Scan for the cell matching the given text and deliver its [x, y] coordinate at center. 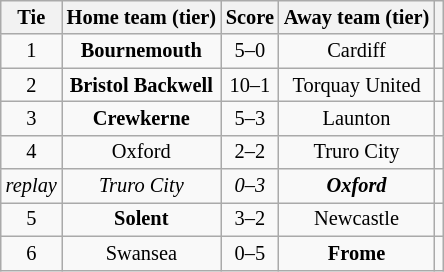
5–3 [250, 118]
1 [32, 51]
Home team (tier) [142, 17]
Newcastle [356, 219]
6 [32, 253]
Frome [356, 253]
4 [32, 152]
Torquay United [356, 85]
3–2 [250, 219]
Cardiff [356, 51]
Launton [356, 118]
0–3 [250, 186]
5–0 [250, 51]
Bristol Backwell [142, 85]
3 [32, 118]
0–5 [250, 253]
2–2 [250, 152]
Away team (tier) [356, 17]
Bournemouth [142, 51]
Swansea [142, 253]
replay [32, 186]
Score [250, 17]
10–1 [250, 85]
2 [32, 85]
5 [32, 219]
Crewkerne [142, 118]
Solent [142, 219]
Tie [32, 17]
